Find where the given text appears and provide that cell's center as (x, y) coordinate. 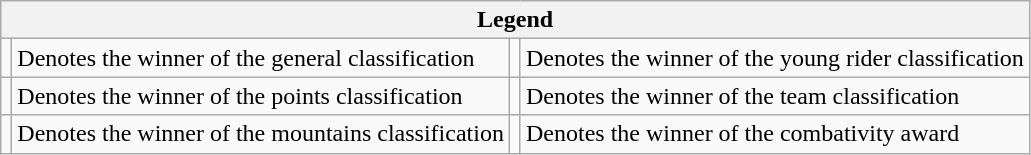
Legend (516, 20)
Denotes the winner of the team classification (774, 96)
Denotes the winner of the points classification (261, 96)
Denotes the winner of the combativity award (774, 134)
Denotes the winner of the young rider classification (774, 58)
Denotes the winner of the mountains classification (261, 134)
Denotes the winner of the general classification (261, 58)
